From the cell containing the given text, extract its center point as [X, Y] coordinate. 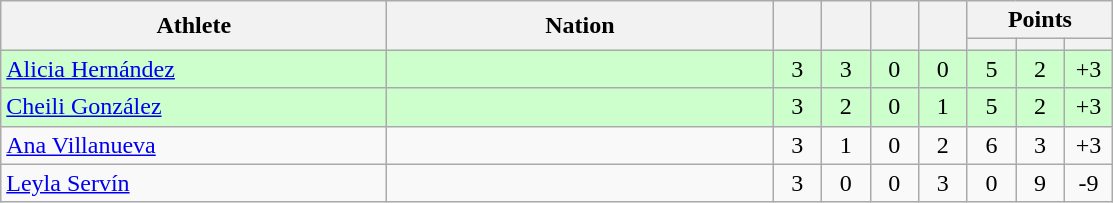
Athlete [194, 26]
Ana Villanueva [194, 145]
Leyla Servín [194, 183]
9 [1040, 183]
6 [992, 145]
Alicia Hernández [194, 69]
Points [1040, 20]
-9 [1088, 183]
Cheili González [194, 107]
Nation [580, 26]
